Capture the cell that displays the provided text and extract its (X, Y) central coordinate. 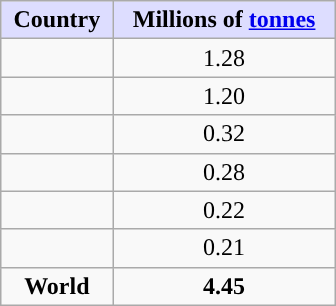
Millions of tonnes (224, 20)
0.28 (224, 172)
0.22 (224, 210)
World (57, 286)
1.28 (224, 58)
4.45 (224, 286)
0.21 (224, 248)
Country (57, 20)
0.32 (224, 134)
1.20 (224, 96)
